Extract the [X, Y] coordinate from the center of the cell holding the provided text.  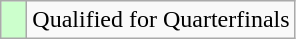
Qualified for Quarterfinals [161, 20]
